Output the [X, Y] coordinate of the center of the cell containing the given text.  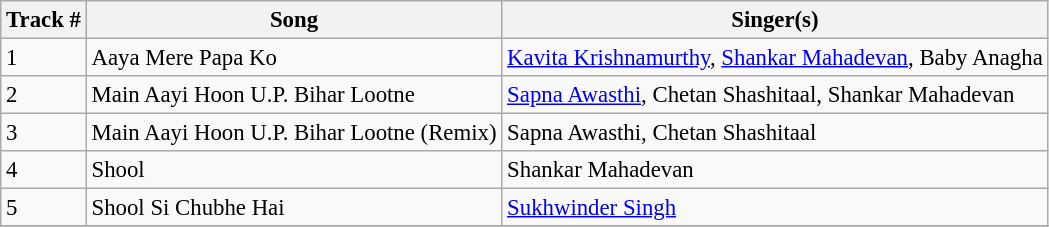
Shool [294, 170]
Song [294, 20]
Singer(s) [775, 20]
Sukhwinder Singh [775, 208]
1 [44, 58]
4 [44, 170]
Kavita Krishnamurthy, Shankar Mahadevan, Baby Anagha [775, 58]
Main Aayi Hoon U.P. Bihar Lootne [294, 95]
5 [44, 208]
Main Aayi Hoon U.P. Bihar Lootne (Remix) [294, 133]
Track # [44, 20]
Shankar Mahadevan [775, 170]
Aaya Mere Papa Ko [294, 58]
Sapna Awasthi, Chetan Shashitaal [775, 133]
Shool Si Chubhe Hai [294, 208]
3 [44, 133]
Sapna Awasthi, Chetan Shashitaal, Shankar Mahadevan [775, 95]
2 [44, 95]
